Identify which cell holds the provided text, then report its [X, Y] central coordinate. 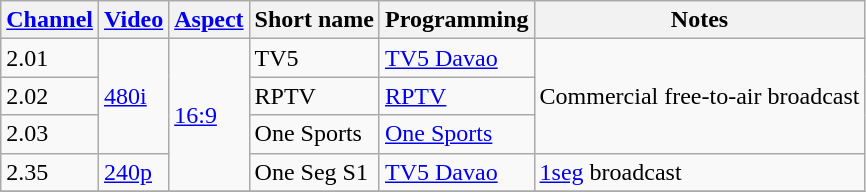
2.35 [50, 172]
Video [134, 20]
480i [134, 96]
2.03 [50, 134]
1seg broadcast [700, 172]
2.01 [50, 58]
Notes [700, 20]
16:9 [209, 115]
Aspect [209, 20]
2.02 [50, 96]
Programming [456, 20]
240p [134, 172]
One Seg S1 [314, 172]
Short name [314, 20]
Channel [50, 20]
TV5 [314, 58]
Commercial free-to-air broadcast [700, 96]
